Detect which cell encompasses the target text, then output its [x, y] center coordinate. 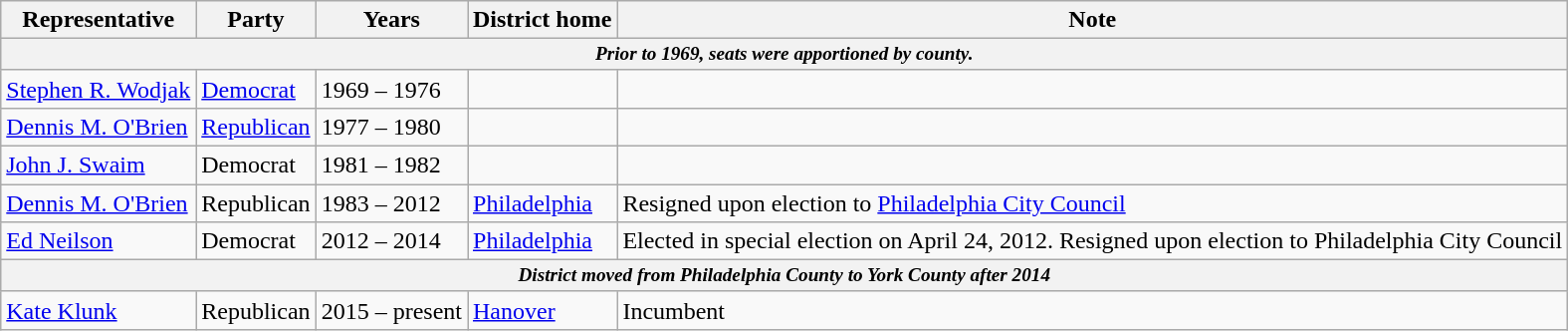
Years [391, 20]
Note [1093, 20]
1983 – 2012 [391, 203]
Kate Klunk [99, 310]
District home [543, 20]
2015 – present [391, 310]
1969 – 1976 [391, 89]
Ed Neilson [99, 241]
Prior to 1969, seats were apportioned by county. [784, 55]
1981 – 1982 [391, 165]
1977 – 1980 [391, 128]
Party [256, 20]
Elected in special election on April 24, 2012. Resigned upon election to Philadelphia City Council [1093, 241]
John J. Swaim [99, 165]
Resigned upon election to Philadelphia City Council [1093, 203]
Incumbent [1093, 310]
District moved from Philadelphia County to York County after 2014 [784, 276]
Representative [99, 20]
Hanover [543, 310]
Stephen R. Wodjak [99, 89]
2012 – 2014 [391, 241]
